From the cell containing the given text, extract its center point as [x, y] coordinate. 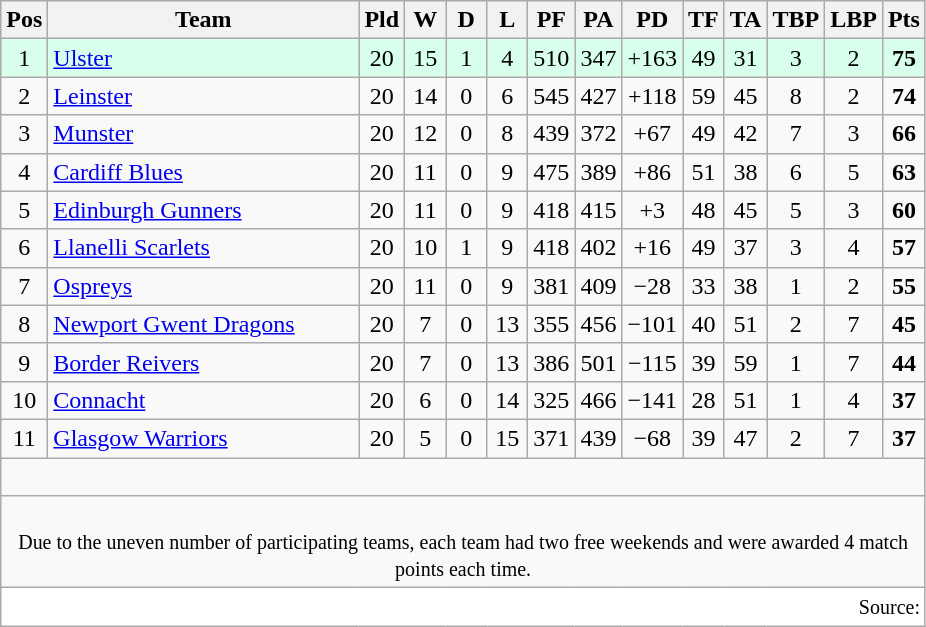
PD [652, 20]
44 [904, 362]
Connacht [204, 400]
+118 [652, 96]
Ulster [204, 58]
Llanelli Scarlets [204, 248]
PA [598, 20]
Munster [204, 134]
TBP [796, 20]
325 [552, 400]
31 [746, 58]
381 [552, 286]
−28 [652, 286]
L [508, 20]
402 [598, 248]
Team [204, 20]
Pos [24, 20]
74 [904, 96]
PF [552, 20]
475 [552, 172]
+163 [652, 58]
33 [704, 286]
63 [904, 172]
−68 [652, 438]
28 [704, 400]
456 [598, 324]
466 [598, 400]
+67 [652, 134]
510 [552, 58]
Pld [382, 20]
372 [598, 134]
Due to the uneven number of participating teams, each team had two free weekends and were awarded 4 match points each time. [464, 542]
Ospreys [204, 286]
LBP [854, 20]
66 [904, 134]
Border Reivers [204, 362]
47 [746, 438]
−101 [652, 324]
+3 [652, 210]
12 [426, 134]
355 [552, 324]
60 [904, 210]
501 [598, 362]
427 [598, 96]
347 [598, 58]
TF [704, 20]
389 [598, 172]
Pts [904, 20]
D [466, 20]
415 [598, 210]
48 [704, 210]
Glasgow Warriors [204, 438]
42 [746, 134]
55 [904, 286]
Leinster [204, 96]
+86 [652, 172]
409 [598, 286]
40 [704, 324]
−141 [652, 400]
W [426, 20]
−115 [652, 362]
TA [746, 20]
57 [904, 248]
Edinburgh Gunners [204, 210]
Newport Gwent Dragons [204, 324]
Source: [464, 607]
Cardiff Blues [204, 172]
386 [552, 362]
75 [904, 58]
371 [552, 438]
+16 [652, 248]
545 [552, 96]
